Determine the (X, Y) coordinate at the center of the cell enclosing the given text.  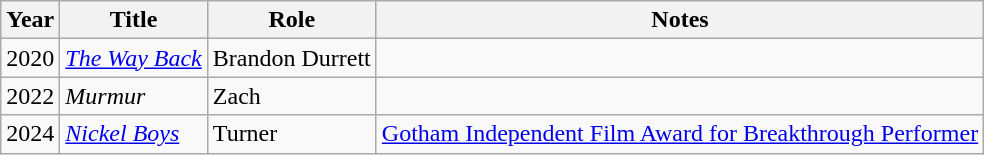
Brandon Durrett (292, 58)
Turner (292, 134)
2020 (30, 58)
The Way Back (134, 58)
Notes (680, 20)
Nickel Boys (134, 134)
Year (30, 20)
Gotham Independent Film Award for Breakthrough Performer (680, 134)
Role (292, 20)
2024 (30, 134)
Zach (292, 96)
Title (134, 20)
2022 (30, 96)
Murmur (134, 96)
